Capture the cell that displays the provided text and extract its (X, Y) central coordinate. 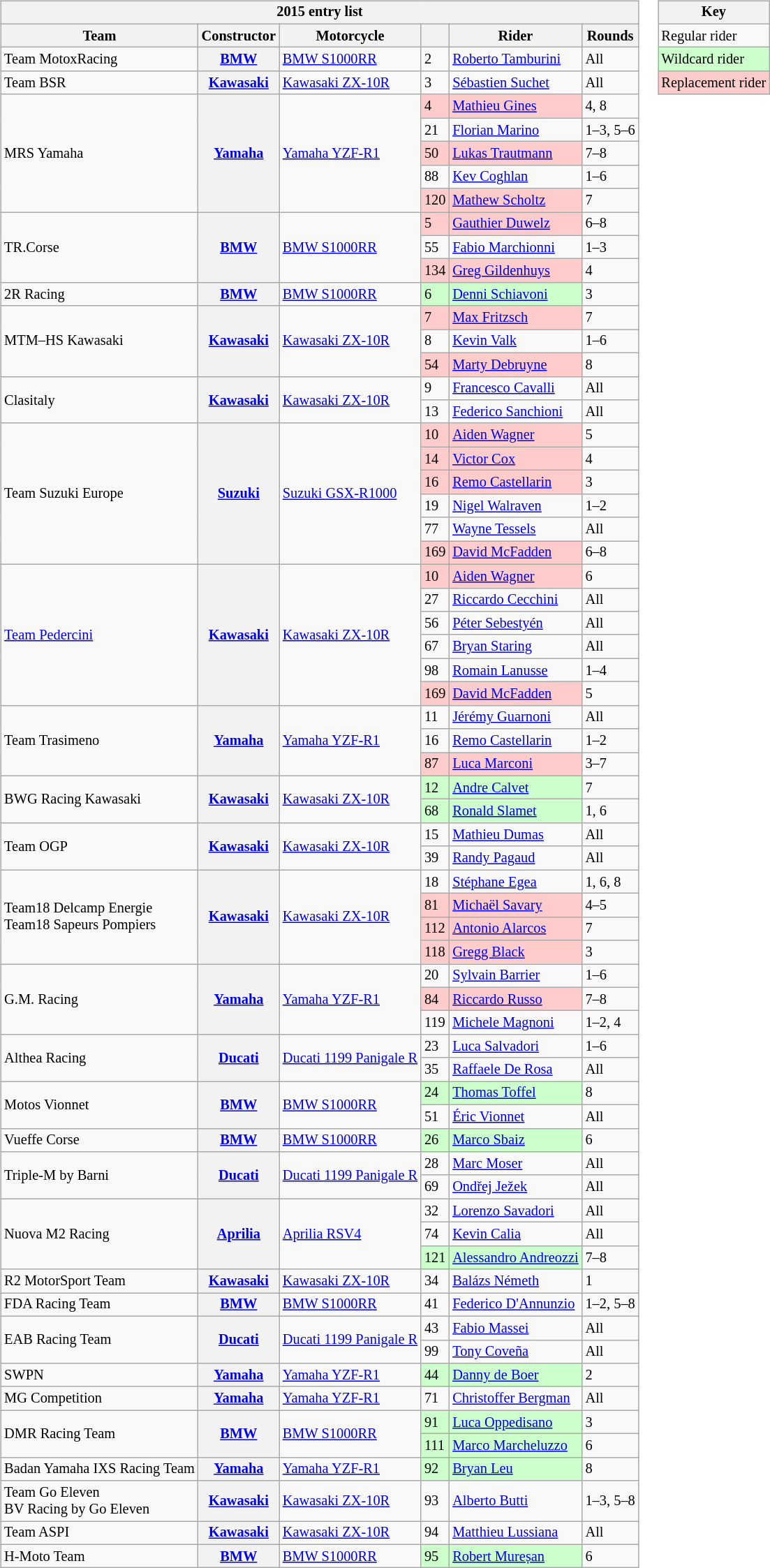
118 (435, 952)
81 (435, 905)
71 (435, 1398)
84 (435, 999)
Sylvain Barrier (515, 976)
Team OGP (99, 846)
Max Fritzsch (515, 318)
SWPN (99, 1375)
119 (435, 1023)
74 (435, 1234)
18 (435, 882)
134 (435, 271)
Vueffe Corse (99, 1140)
Lukas Trautmann (515, 154)
1–3, 5–6 (610, 130)
BWG Racing Kawasaki (99, 799)
27 (435, 600)
Thomas Toffel (515, 1093)
Robert Mureșan (515, 1556)
Ronald Slamet (515, 811)
13 (435, 412)
28 (435, 1164)
Florian Marino (515, 130)
4–5 (610, 905)
G.M. Racing (99, 1000)
69 (435, 1187)
Team BSR (99, 83)
9 (435, 388)
EAB Racing Team (99, 1339)
Gregg Black (515, 952)
Lorenzo Savadori (515, 1211)
Andre Calvet (515, 787)
Romain Lanusse (515, 670)
99 (435, 1352)
1–4 (610, 670)
Tony Coveña (515, 1352)
2015 entry list (320, 13)
Bryan Leu (515, 1469)
Fabio Massei (515, 1328)
24 (435, 1093)
Team Pedercini (99, 635)
34 (435, 1281)
4, 8 (610, 106)
DMR Racing Team (99, 1434)
Nuova M2 Racing (99, 1234)
77 (435, 529)
3–7 (610, 764)
Jérémy Guarnoni (515, 717)
Motos Vionnet (99, 1104)
12 (435, 787)
32 (435, 1211)
121 (435, 1257)
Kevin Valk (515, 341)
Antonio Alarcos (515, 929)
Michele Magnoni (515, 1023)
Team Suzuki Europe (99, 494)
1–2, 5–8 (610, 1305)
R2 MotorSport Team (99, 1281)
Alberto Butti (515, 1501)
19 (435, 505)
Marc Moser (515, 1164)
Danny de Boer (515, 1375)
TR.Corse (99, 247)
Team (99, 36)
Team MotoxRacing (99, 59)
91 (435, 1422)
Gauthier Duwelz (515, 224)
Éric Vionnet (515, 1116)
2R Racing (99, 295)
Team Trasimeno (99, 740)
Luca Marconi (515, 764)
1–3, 5–8 (610, 1501)
Rider (515, 36)
39 (435, 858)
14 (435, 459)
Greg Gildenhuys (515, 271)
Fabio Marchionni (515, 247)
93 (435, 1501)
Triple-M by Barni (99, 1176)
1, 6, 8 (610, 882)
Péter Sebestyén (515, 623)
35 (435, 1070)
Bryan Staring (515, 646)
120 (435, 200)
Roberto Tamburini (515, 59)
Christoffer Bergman (515, 1398)
FDA Racing Team (99, 1305)
Marco Marcheluzzo (515, 1446)
92 (435, 1469)
Wildcard rider (713, 59)
Mathieu Dumas (515, 835)
1–2, 4 (610, 1023)
Mathieu Gines (515, 106)
Aprilia RSV4 (350, 1234)
Francesco Cavalli (515, 388)
Ondřej Ježek (515, 1187)
Key (713, 13)
Rounds (610, 36)
Badan Yamaha IXS Racing Team (99, 1469)
41 (435, 1305)
Replacement rider (713, 83)
Denni Schiavoni (515, 295)
20 (435, 976)
MG Competition (99, 1398)
1–3 (610, 247)
50 (435, 154)
15 (435, 835)
MRS Yamaha (99, 153)
Constructor (239, 36)
51 (435, 1116)
Althea Racing (99, 1058)
95 (435, 1556)
Team ASPI (99, 1533)
Alessandro Andreozzi (515, 1257)
Regular rider (713, 36)
111 (435, 1446)
Matthieu Lussiana (515, 1533)
21 (435, 130)
Team Go ElevenBV Racing by Go Eleven (99, 1501)
68 (435, 811)
Federico Sanchioni (515, 412)
H-Moto Team (99, 1556)
Riccardo Cecchini (515, 600)
23 (435, 1046)
Michaël Savary (515, 905)
54 (435, 364)
Randy Pagaud (515, 858)
56 (435, 623)
Wayne Tessels (515, 529)
Balázs Németh (515, 1281)
11 (435, 717)
Luca Salvadori (515, 1046)
Mathew Scholtz (515, 200)
Riccardo Russo (515, 999)
112 (435, 929)
Kev Coghlan (515, 177)
Victor Cox (515, 459)
Suzuki (239, 494)
Luca Oppedisano (515, 1422)
Nigel Walraven (515, 505)
87 (435, 764)
Raffaele De Rosa (515, 1070)
Federico D'Annunzio (515, 1305)
Aprilia (239, 1234)
Stéphane Egea (515, 882)
44 (435, 1375)
Suzuki GSX-R1000 (350, 494)
Kevin Calia (515, 1234)
98 (435, 670)
Team18 Delcamp EnergieTeam18 Sapeurs Pompiers (99, 917)
Clasitaly (99, 399)
88 (435, 177)
MTM–HS Kawasaki (99, 341)
67 (435, 646)
Sébastien Suchet (515, 83)
26 (435, 1140)
1 (610, 1281)
94 (435, 1533)
Motorcycle (350, 36)
Marty Debruyne (515, 364)
55 (435, 247)
Marco Sbaiz (515, 1140)
1, 6 (610, 811)
43 (435, 1328)
